Capture the cell that displays the provided text and extract its [x, y] central coordinate. 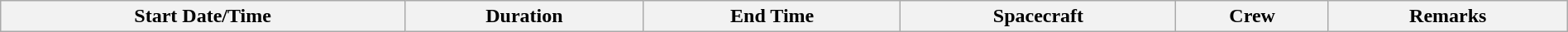
Spacecraft [1039, 16]
End Time [772, 16]
Crew [1252, 16]
Duration [524, 16]
Start Date/Time [203, 16]
Remarks [1447, 16]
